Identify which cell holds the provided text, then report its (X, Y) central coordinate. 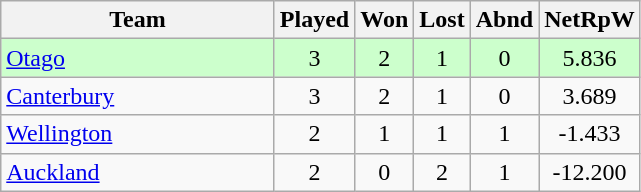
Won (384, 20)
Auckland (138, 172)
3.689 (590, 96)
-12.200 (590, 172)
NetRpW (590, 20)
Lost (442, 20)
Played (314, 20)
5.836 (590, 58)
Abnd (504, 20)
Team (138, 20)
-1.433 (590, 134)
Wellington (138, 134)
Canterbury (138, 96)
Otago (138, 58)
